Return (X, Y) of the center of cell containing provided text 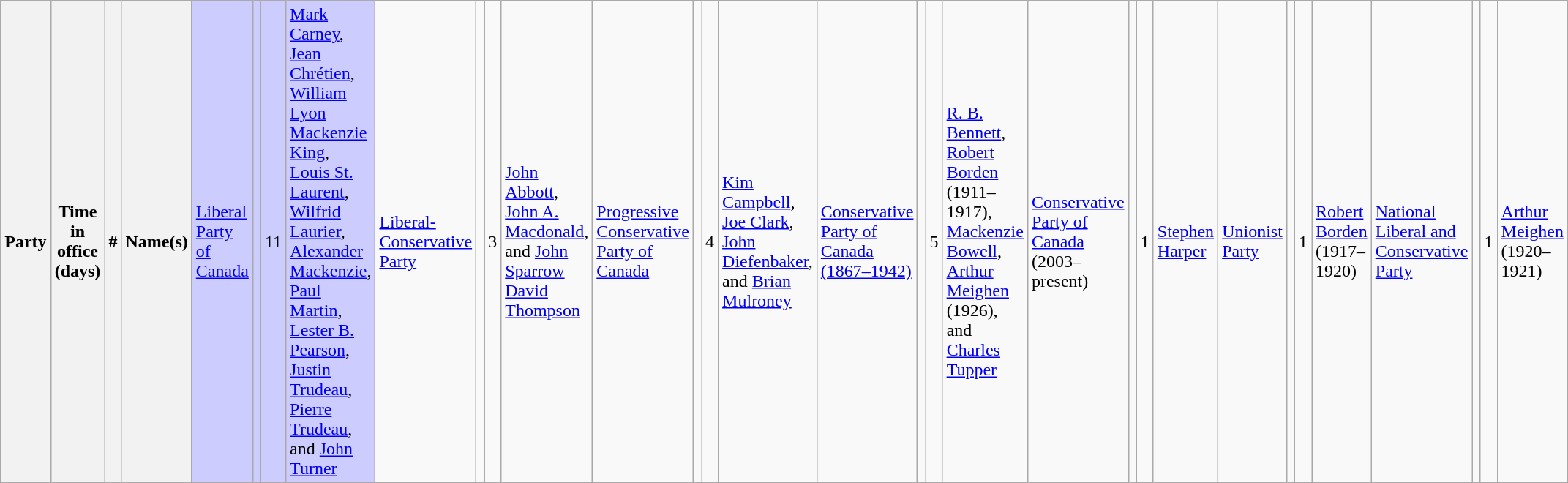
R. B. Bennett, Robert Borden (1911–1917), Mackenzie Bowell, Arthur Meighen (1926), and Charles Tupper (985, 241)
Conservative Party of Canada (1867–1942) (867, 241)
Liberal-Conservative Party (426, 241)
4 (710, 241)
Progressive Conservative Party of Canada (643, 241)
Arthur Meighen (1920–1921) (1532, 241)
Stephen Harper (1185, 241)
Party (26, 241)
Unionist Party (1253, 241)
# (113, 241)
Kim Campbell, Joe Clark, John Diefenbaker, and Brian Mulroney (768, 241)
John Abbott, John A. Macdonald, and John Sparrow David Thompson (547, 241)
Time in office(days) (78, 241)
Conservative Party of Canada (2003–present) (1078, 241)
5 (934, 241)
Robert Borden (1917–1920) (1342, 241)
Liberal Party of Canada (222, 241)
3 (493, 241)
11 (273, 241)
Name(s) (157, 241)
National Liberal and Conservative Party (1422, 241)
